Extract the (X, Y) coordinate from the center of the cell holding the provided text.  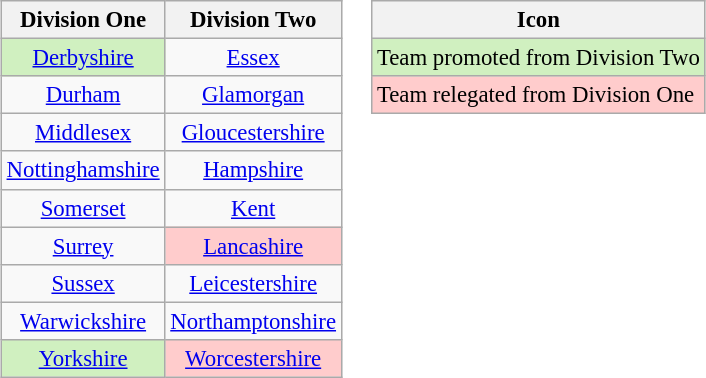
Surrey (83, 246)
Lancashire (253, 246)
Northamptonshire (253, 321)
Warwickshire (83, 321)
Division Two (253, 20)
Durham (83, 95)
Derbyshire (83, 58)
Team promoted from Division Two (538, 58)
Division One (83, 20)
Hampshire (253, 170)
Icon (538, 20)
Somerset (83, 208)
Leicestershire (253, 283)
Essex (253, 58)
Team relegated from Division One (538, 95)
Gloucestershire (253, 133)
Glamorgan (253, 95)
Yorkshire (83, 358)
Kent (253, 208)
Sussex (83, 283)
Nottinghamshire (83, 170)
Worcestershire (253, 358)
Middlesex (83, 133)
